Return (x, y) of the center of cell containing provided text 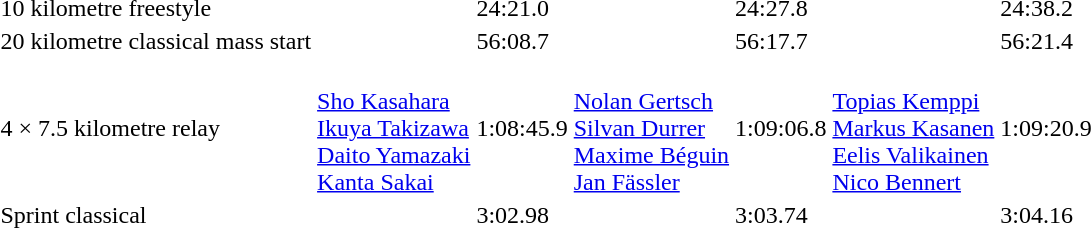
1:09:06.8 (781, 128)
Sho KasaharaIkuya TakizawaDaito YamazakiKanta Sakai (394, 128)
56:08.7 (522, 41)
56:17.7 (781, 41)
Nolan GertschSilvan DurrerMaxime BéguinJan Fässler (651, 128)
Topias KemppiMarkus KasanenEelis ValikainenNico Bennert (914, 128)
1:08:45.9 (522, 128)
